Find where the given text appears and provide that cell's center as (X, Y) coordinate. 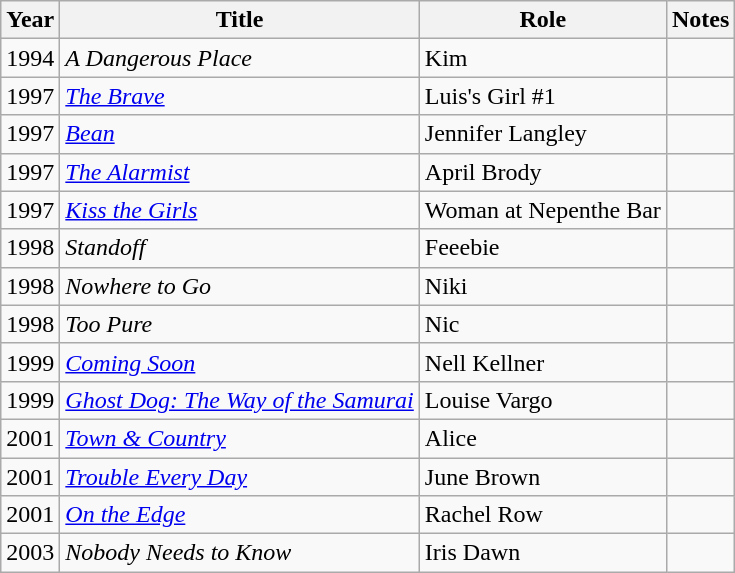
Feeebie (542, 248)
On the Edge (240, 515)
Niki (542, 286)
Trouble Every Day (240, 477)
Louise Vargo (542, 400)
Luis's Girl #1 (542, 96)
Nell Kellner (542, 362)
2003 (30, 553)
The Alarmist (240, 172)
Standoff (240, 248)
The Brave (240, 96)
June Brown (542, 477)
Notes (700, 20)
Ghost Dog: The Way of the Samurai (240, 400)
Role (542, 20)
Too Pure (240, 324)
A Dangerous Place (240, 58)
1994 (30, 58)
Iris Dawn (542, 553)
Title (240, 20)
Woman at Nepenthe Bar (542, 210)
April Brody (542, 172)
Kiss the Girls (240, 210)
Jennifer Langley (542, 134)
Year (30, 20)
Rachel Row (542, 515)
Nowhere to Go (240, 286)
Nobody Needs to Know (240, 553)
Alice (542, 438)
Nic (542, 324)
Bean (240, 134)
Coming Soon (240, 362)
Town & Country (240, 438)
Kim (542, 58)
